Return [X, Y] of the center of cell containing provided text 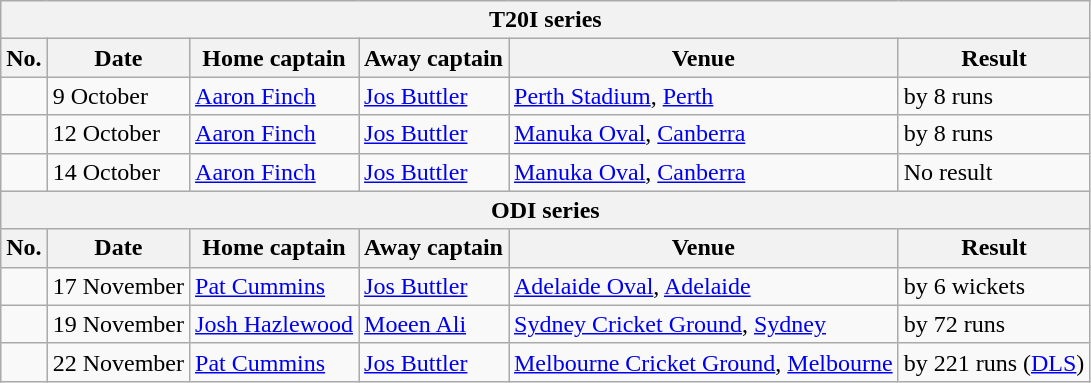
17 November [118, 286]
Adelaide Oval, Adelaide [703, 286]
19 November [118, 324]
by 221 runs (DLS) [994, 362]
12 October [118, 134]
Melbourne Cricket Ground, Melbourne [703, 362]
ODI series [546, 210]
Josh Hazlewood [274, 324]
Perth Stadium, Perth [703, 96]
by 6 wickets [994, 286]
T20I series [546, 20]
No result [994, 172]
Moeen Ali [434, 324]
Sydney Cricket Ground, Sydney [703, 324]
9 October [118, 96]
by 72 runs [994, 324]
14 October [118, 172]
22 November [118, 362]
